Find where the given text appears and provide that cell's center as [x, y] coordinate. 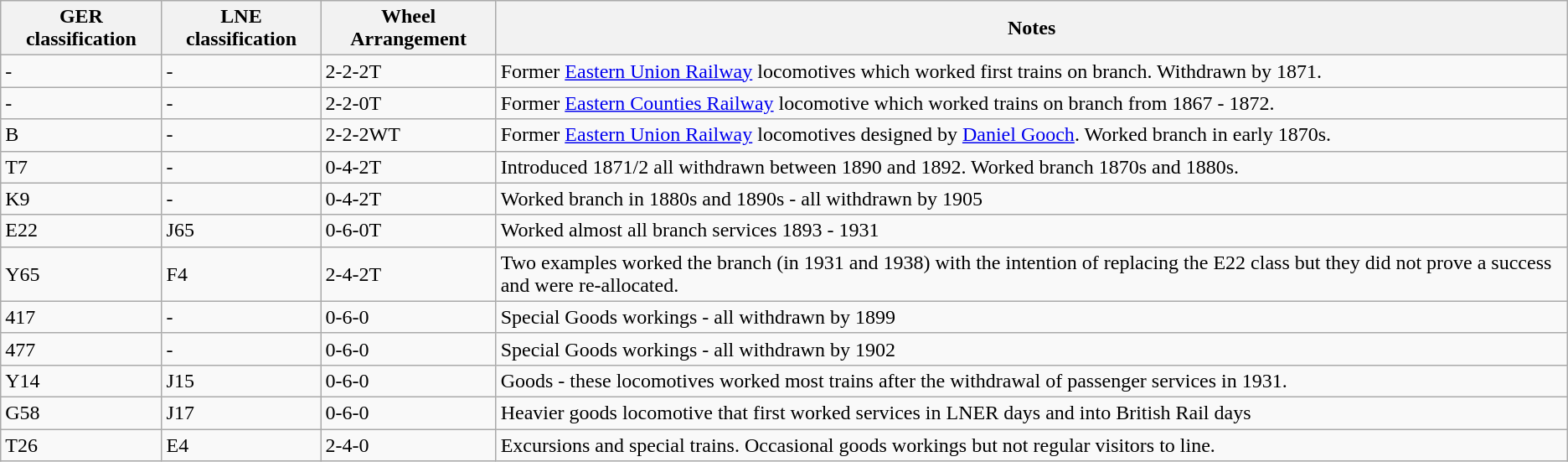
Goods - these locomotives worked most trains after the withdrawal of passenger services in 1931. [1032, 381]
J15 [241, 381]
Excursions and special trains. Occasional goods workings but not regular visitors to line. [1032, 445]
J65 [241, 231]
0-6-0T [409, 231]
Heavier goods locomotive that first worked services in LNER days and into British Rail days [1032, 413]
2-2-0T [409, 103]
GER classification [81, 29]
Notes [1032, 29]
2-2-2T [409, 71]
Former Eastern Union Railway locomotives which worked first trains on branch. Withdrawn by 1871. [1032, 71]
T7 [81, 167]
K9 [81, 199]
Y14 [81, 381]
E22 [81, 231]
2-4-2T [409, 273]
Worked almost all branch services 1893 - 1931 [1032, 231]
417 [81, 317]
Y65 [81, 273]
2-2-2WT [409, 135]
2-4-0 [409, 445]
B [81, 135]
F4 [241, 273]
T26 [81, 445]
Worked branch in 1880s and 1890s - all withdrawn by 1905 [1032, 199]
Former Eastern Union Railway locomotives designed by Daniel Gooch. Worked branch in early 1870s. [1032, 135]
Wheel Arrangement [409, 29]
Former Eastern Counties Railway locomotive which worked trains on branch from 1867 - 1872. [1032, 103]
J17 [241, 413]
LNE classification [241, 29]
477 [81, 349]
E4 [241, 445]
G58 [81, 413]
Special Goods workings - all withdrawn by 1899 [1032, 317]
Special Goods workings - all withdrawn by 1902 [1032, 349]
Introduced 1871/2 all withdrawn between 1890 and 1892. Worked branch 1870s and 1880s. [1032, 167]
